Extract the [X, Y] coordinate from the center of the cell holding the provided text.  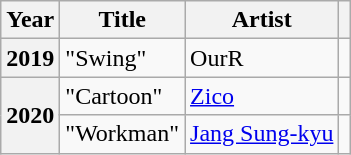
OurR [262, 58]
Jang Sung-kyu [262, 134]
Title [122, 20]
"Swing" [122, 58]
2019 [30, 58]
Artist [262, 20]
"Cartoon" [122, 96]
Year [30, 20]
2020 [30, 115]
"Workman" [122, 134]
Zico [262, 96]
